Detect which cell encompasses the target text, then output its (x, y) center coordinate. 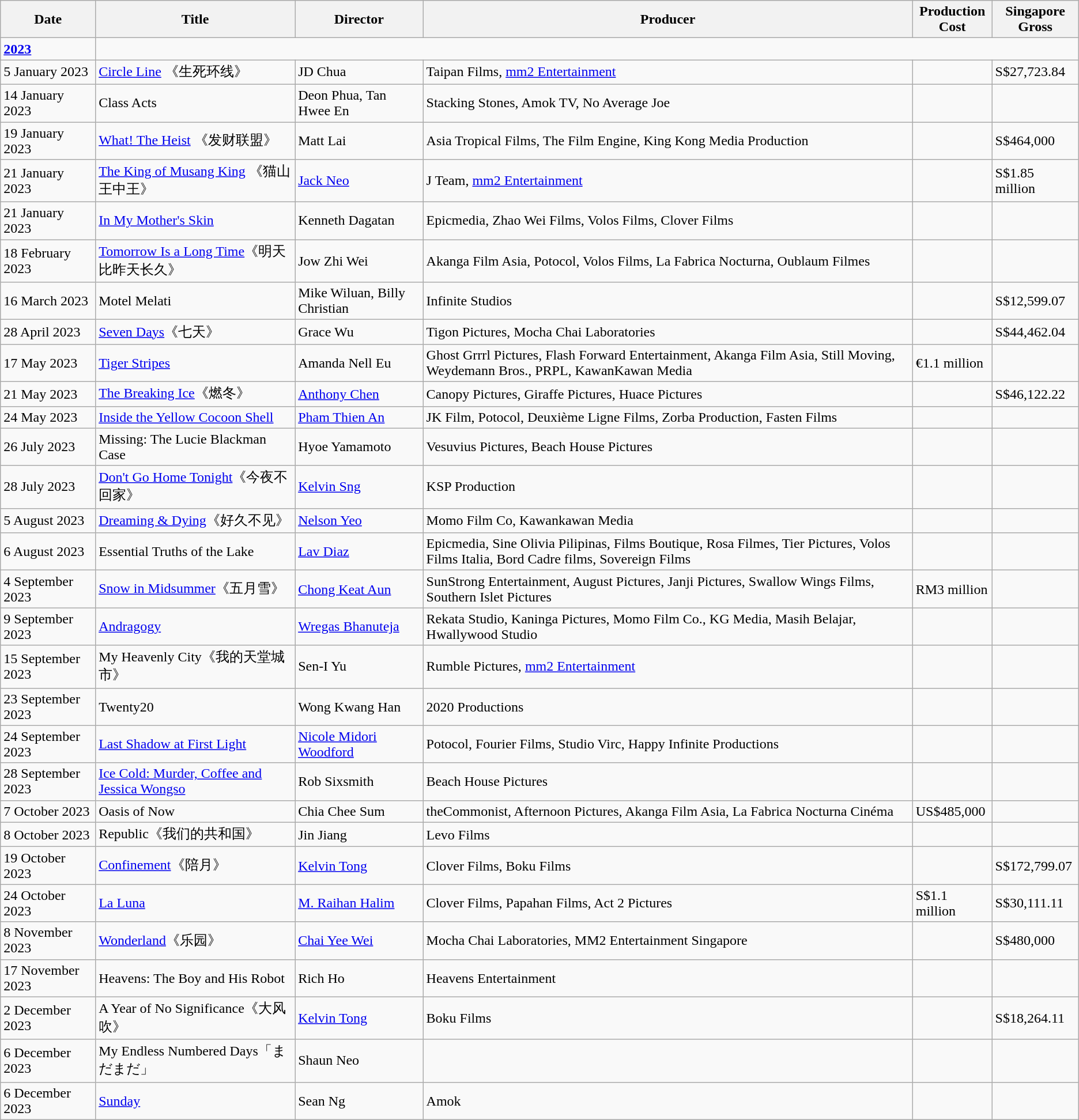
Grace Wu (359, 332)
Last Shadow at First Light (195, 744)
Tigon Pictures, Mocha Chai Laboratories (667, 332)
S$1.1 million (952, 903)
24 September 2023 (48, 744)
Director (359, 20)
The Breaking Ice《燃冬》 (195, 394)
Missing: The Lucie Blackman Case (195, 447)
My Endless Numbered Days「まだまだ」 (195, 1061)
Jow Zhi Wei (359, 261)
Jack Neo (359, 181)
Levo Films (667, 834)
Deon Phua, Tan Hwee En (359, 103)
Rich Ho (359, 978)
Clover Films, Papahan Films, Act 2 Pictures (667, 903)
Epicmedia, Sine Olivia Pilipinas, Films Boutique, Rosa Filmes, Tier Pictures, Volos Films Italia, Bord Cadre films, Sovereign Films (667, 552)
Production Cost (952, 20)
Confinement《陪月》 (195, 865)
€1.1 million (952, 363)
S$464,000 (1035, 141)
23 September 2023 (48, 706)
Infinite Studios (667, 301)
S$44,462.04 (1035, 332)
28 July 2023 (48, 487)
5 January 2023 (48, 73)
Shaun Neo (359, 1061)
S$30,111.11 (1035, 903)
Oasis of Now (195, 811)
Sunday (195, 1100)
2020 Productions (667, 706)
8 October 2023 (48, 834)
Heavens: The Boy and His Robot (195, 978)
Pham Thien An (359, 417)
Producer (667, 20)
S$27,723.84 (1035, 73)
8 November 2023 (48, 940)
A Year of No Significance《大风吹》 (195, 1018)
Nicole Midori Woodford (359, 744)
17 May 2023 (48, 363)
Chai Yee Wei (359, 940)
Boku Films (667, 1018)
JK Film, Potocol, Deuxième Ligne Films, Zorba Production, Fasten Films (667, 417)
Kenneth Dagatan (359, 221)
theCommonist, Afternoon Pictures, Akanga Film Asia, La Fabrica Nocturna Cinéma (667, 811)
Ghost Grrrl Pictures, Flash Forward Entertainment, Akanga Film Asia, Still Moving, Weydemann Bros., PRPL, KawanKawan Media (667, 363)
Matt Lai (359, 141)
Motel Melati (195, 301)
28 September 2023 (48, 781)
In My Mother's Skin (195, 221)
M. Raihan Halim (359, 903)
Seven Days《七天》 (195, 332)
J Team, mm2 Entertainment (667, 181)
Title (195, 20)
Tiger Stripes (195, 363)
Amok (667, 1100)
24 May 2023 (48, 417)
US$485,000 (952, 811)
Rob Sixsmith (359, 781)
15 September 2023 (48, 667)
Sean Ng (359, 1100)
S$12,599.07 (1035, 301)
Amanda Nell Eu (359, 363)
19 January 2023 (48, 141)
2023 (48, 49)
S$1.85 million (1035, 181)
Chia Chee Sum (359, 811)
6 August 2023 (48, 552)
JD Chua (359, 73)
Potocol, Fourier Films, Studio Virc, Happy Infinite Productions (667, 744)
Hyoe Yamamoto (359, 447)
24 October 2023 (48, 903)
Canopy Pictures, Giraffe Pictures, Huace Pictures (667, 394)
18 February 2023 (48, 261)
My Heavenly City《我的天堂城市》 (195, 667)
Wonderland《乐园》 (195, 940)
Circle Line 《生死环线》 (195, 73)
Ice Cold: Murder, Coffee and Jessica Wongso (195, 781)
Singapore Gross (1035, 20)
What! The Heist 《发财联盟》 (195, 141)
RM3 million (952, 589)
Stacking Stones, Amok TV, No Average Joe (667, 103)
Mike Wiluan, Billy Christian (359, 301)
Asia Tropical Films, The Film Engine, King Kong Media Production (667, 141)
Kelvin Sng (359, 487)
The King of Musang King 《猫山王中王》 (195, 181)
Mocha Chai Laboratories, MM2 Entertainment Singapore (667, 940)
Akanga Film Asia, Potocol, Volos Films, La Fabrica Nocturna, Oublaum Filmes (667, 261)
Vesuvius Pictures, Beach House Pictures (667, 447)
Epicmedia, Zhao Wei Films, Volos Films, Clover Films (667, 221)
Twenty20 (195, 706)
5 August 2023 (48, 521)
SunStrong Entertainment, August Pictures, Janji Pictures, Swallow Wings Films, Southern Islet Pictures (667, 589)
2 December 2023 (48, 1018)
Andragogy (195, 627)
Snow in Midsummer《五月雪》 (195, 589)
Taipan Films, mm2 Entertainment (667, 73)
Republic《我们的共和国》 (195, 834)
Inside the Yellow Cocoon Shell (195, 417)
KSP Production (667, 487)
La Luna (195, 903)
S$480,000 (1035, 940)
Date (48, 20)
Beach House Pictures (667, 781)
Momo Film Co, Kawankawan Media (667, 521)
7 October 2023 (48, 811)
14 January 2023 (48, 103)
Lav Diaz (359, 552)
S$172,799.07 (1035, 865)
21 May 2023 (48, 394)
16 March 2023 (48, 301)
Essential Truths of the Lake (195, 552)
Nelson Yeo (359, 521)
Anthony Chen (359, 394)
Clover Films, Boku Films (667, 865)
Rumble Pictures, mm2 Entertainment (667, 667)
Sen-I Yu (359, 667)
Wong Kwang Han (359, 706)
Tomorrow Is a Long Time《明天比昨天长久》 (195, 261)
17 November 2023 (48, 978)
Dreaming & Dying《好久不见》 (195, 521)
Rekata Studio, Kaninga Pictures, Momo Film Co., KG Media, Masih Belajar, Hwallywood Studio (667, 627)
S$18,264.11 (1035, 1018)
Jin Jiang (359, 834)
4 September 2023 (48, 589)
Wregas Bhanuteja (359, 627)
Chong Keat Aun (359, 589)
19 October 2023 (48, 865)
Don't Go Home Tonight《今夜不回家》 (195, 487)
26 July 2023 (48, 447)
S$46,122.22 (1035, 394)
28 April 2023 (48, 332)
9 September 2023 (48, 627)
Class Acts (195, 103)
Heavens Entertainment (667, 978)
